For the text-containing cell, return its midpoint in (X, Y) coordinate format. 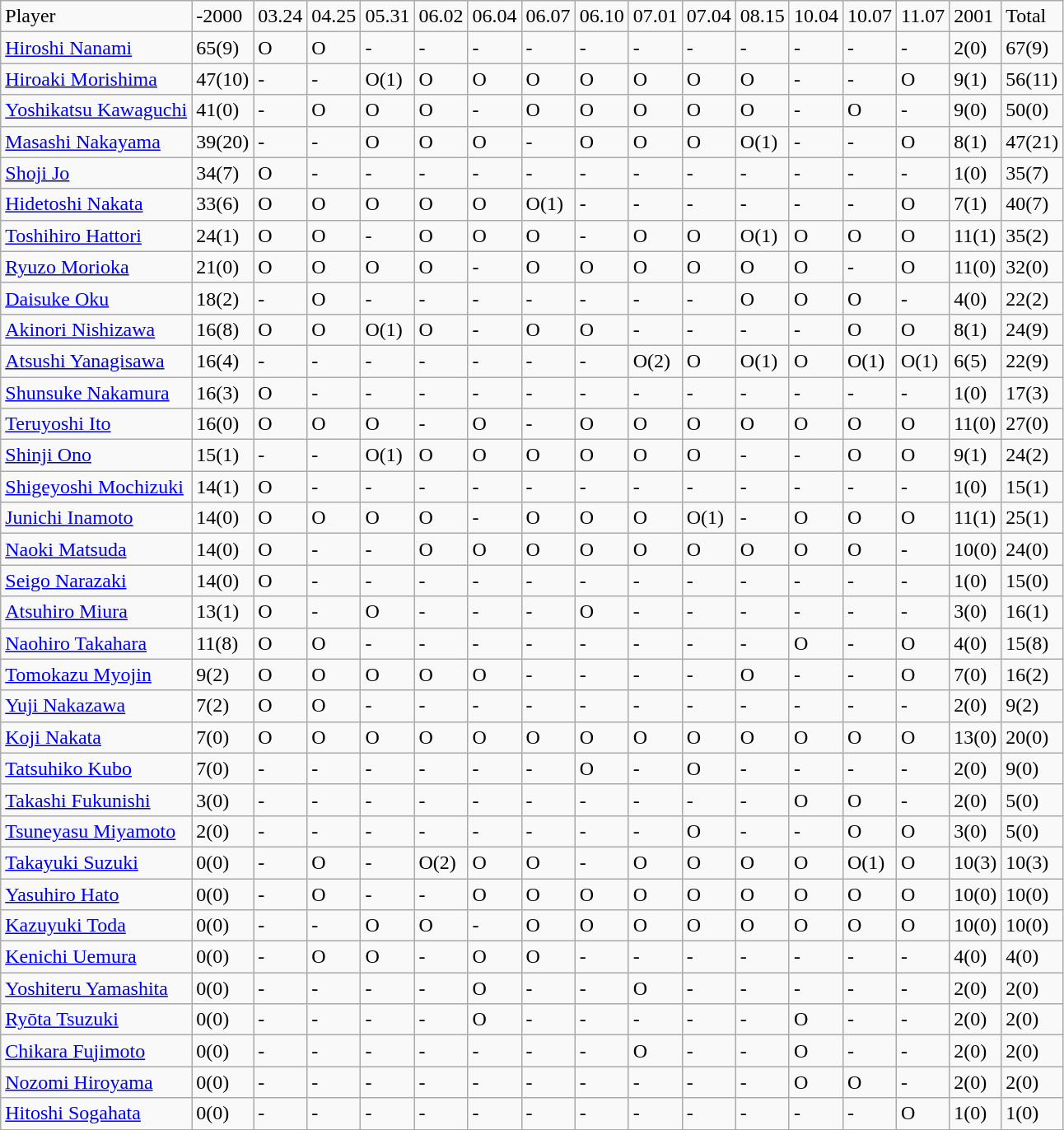
32(0) (1033, 267)
65(9) (222, 48)
06.04 (494, 16)
Tsuneyasu Miyamoto (96, 831)
Ryuzo Morioka (96, 267)
16(8) (222, 329)
10.07 (870, 16)
08.15 (763, 16)
17(3) (1033, 393)
24(0) (1033, 549)
20(0) (1033, 737)
07.04 (708, 16)
Shigeyoshi Mochizuki (96, 487)
18(2) (222, 298)
Yoshikatsu Kawaguchi (96, 110)
Takashi Fukunishi (96, 800)
15(8) (1033, 643)
Tatsuhiko Kubo (96, 768)
Teruyoshi Ito (96, 424)
Hitoshi Sogahata (96, 1114)
Yuji Nakazawa (96, 706)
2001 (975, 16)
Atsushi Yanagisawa (96, 361)
Ryōta Tsuzuki (96, 1020)
10.04 (815, 16)
06.07 (548, 16)
67(9) (1033, 48)
Total (1033, 16)
6(5) (975, 361)
Hiroshi Nanami (96, 48)
16(1) (1033, 612)
-2000 (222, 16)
Atsuhiro Miura (96, 612)
Kazuyuki Toda (96, 926)
15(0) (1033, 581)
34(7) (222, 173)
Shoji Jo (96, 173)
50(0) (1033, 110)
47(10) (222, 79)
13(0) (975, 737)
16(0) (222, 424)
16(4) (222, 361)
Yoshiteru Yamashita (96, 988)
24(2) (1033, 455)
24(9) (1033, 329)
25(1) (1033, 518)
39(20) (222, 142)
Kenichi Uemura (96, 957)
Player (96, 16)
7(2) (222, 706)
16(3) (222, 393)
Takayuki Suzuki (96, 862)
Junichi Inamoto (96, 518)
33(6) (222, 204)
7(1) (975, 204)
13(1) (222, 612)
11(8) (222, 643)
07.01 (656, 16)
11.07 (923, 16)
Hidetoshi Nakata (96, 204)
06.02 (441, 16)
Koji Nakata (96, 737)
Tomokazu Myojin (96, 675)
16(2) (1033, 675)
06.10 (601, 16)
21(0) (222, 267)
35(2) (1033, 236)
27(0) (1033, 424)
56(11) (1033, 79)
Masashi Nakayama (96, 142)
47(21) (1033, 142)
Hiroaki Morishima (96, 79)
Shinji Ono (96, 455)
Seigo Narazaki (96, 581)
Naohiro Takahara (96, 643)
Naoki Matsuda (96, 549)
05.31 (387, 16)
03.24 (280, 16)
Nozomi Hiroyama (96, 1082)
Shunsuke Nakamura (96, 393)
Chikara Fujimoto (96, 1051)
22(9) (1033, 361)
24(1) (222, 236)
Yasuhiro Hato (96, 894)
14(1) (222, 487)
22(2) (1033, 298)
Toshihiro Hattori (96, 236)
Akinori Nishizawa (96, 329)
04.25 (334, 16)
Daisuke Oku (96, 298)
41(0) (222, 110)
40(7) (1033, 204)
35(7) (1033, 173)
